Scan for the cell matching the given text and deliver its (x, y) coordinate at center. 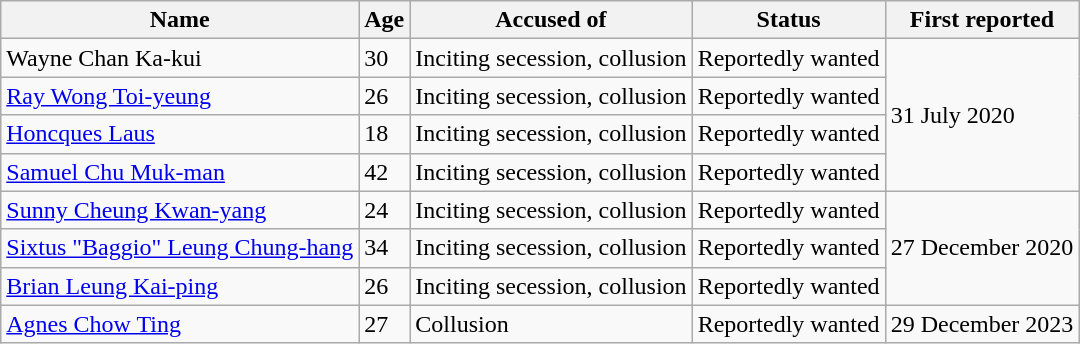
18 (384, 134)
31 July 2020 (982, 115)
Brian Leung Kai-ping (180, 286)
Status (788, 20)
Sunny Cheung Kwan-yang (180, 210)
Sixtus "Baggio" Leung Chung-hang (180, 248)
27 December 2020 (982, 248)
27 (384, 324)
Wayne Chan Ka-kui (180, 58)
Age (384, 20)
Name (180, 20)
29 December 2023 (982, 324)
Samuel Chu Muk-man (180, 172)
Ray Wong Toi-yeung (180, 96)
34 (384, 248)
First reported (982, 20)
Accused of (551, 20)
42 (384, 172)
Collusion (551, 324)
30 (384, 58)
Agnes Chow Ting (180, 324)
Honcques Laus (180, 134)
24 (384, 210)
